Output the [x, y] coordinate of the center of the cell containing the given text.  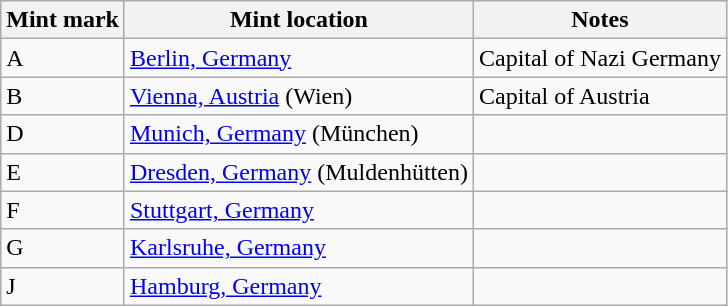
Hamburg, Germany [298, 286]
D [63, 134]
E [63, 172]
Dresden, Germany (Muldenhütten) [298, 172]
B [63, 96]
Mint mark [63, 20]
Stuttgart, Germany [298, 210]
Berlin, Germany [298, 58]
Notes [600, 20]
Karlsruhe, Germany [298, 248]
Capital of Nazi Germany [600, 58]
A [63, 58]
Mint location [298, 20]
J [63, 286]
F [63, 210]
Munich, Germany (München) [298, 134]
Capital of Austria [600, 96]
Vienna, Austria (Wien) [298, 96]
G [63, 248]
